From the cell containing the given text, extract its center point as [X, Y] coordinate. 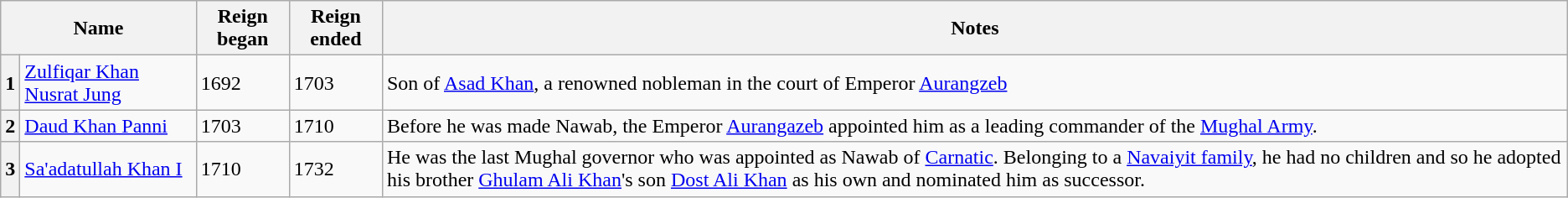
Before he was made Nawab, the Emperor Aurangazeb appointed him as a leading commander of the Mughal Army. [975, 126]
Notes [975, 29]
1 [10, 82]
Zulfiqar Khan Nusrat Jung [108, 82]
1732 [335, 169]
1692 [243, 82]
Reign began [243, 29]
Sa'adatullah Khan I [108, 169]
3 [10, 169]
Daud Khan Panni [108, 126]
Son of Asad Khan, a renowned nobleman in the court of Emperor Aurangzeb [975, 82]
2 [10, 126]
Name [99, 29]
Reign ended [335, 29]
